Output the [x, y] coordinate of the center of the cell containing the given text.  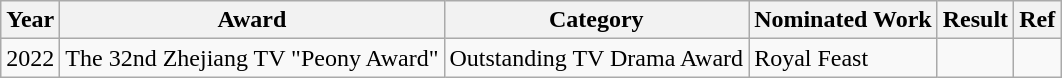
Result [975, 20]
Category [596, 20]
2022 [30, 58]
Award [252, 20]
Nominated Work [844, 20]
Royal Feast [844, 58]
Ref [1038, 20]
The 32nd Zhejiang TV "Peony Award" [252, 58]
Year [30, 20]
Outstanding TV Drama Award [596, 58]
